Search for the cell housing the specified text and yield its (X, Y) center coordinate. 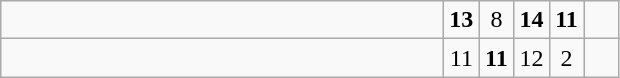
12 (532, 58)
8 (496, 20)
14 (532, 20)
13 (462, 20)
2 (566, 58)
